Find where the given text appears and provide that cell's center as (X, Y) coordinate. 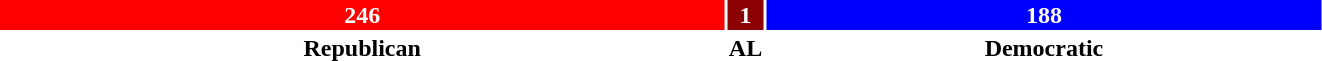
1 (745, 15)
188 (1044, 15)
246 (362, 15)
